From the cell containing the given text, extract its center point as [x, y] coordinate. 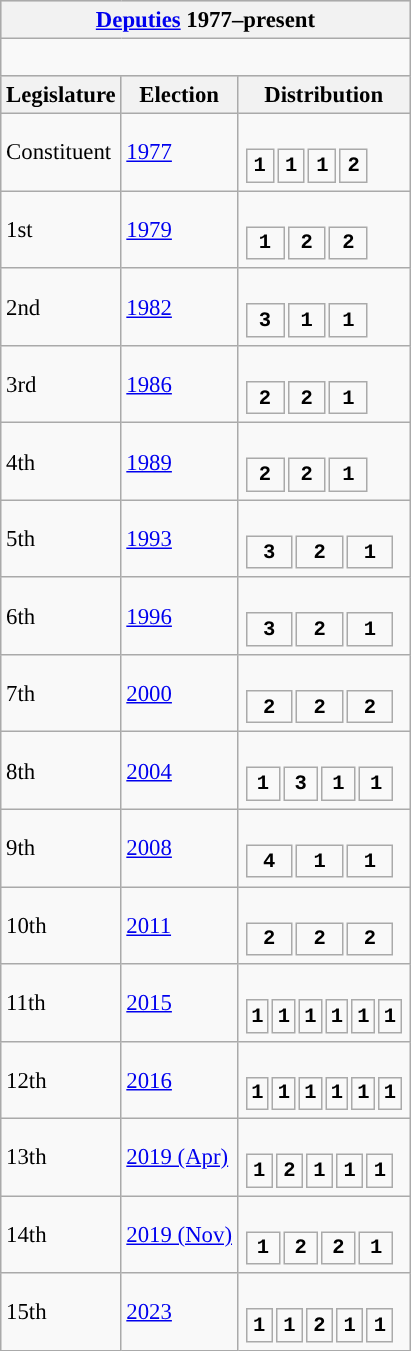
6th [61, 616]
Election [179, 95]
1996 [179, 616]
1 1 1 2 [324, 152]
1st [61, 230]
14th [61, 1234]
Distribution [324, 95]
1 2 2 1 [324, 1234]
1977 [179, 152]
1993 [179, 538]
2019 (Nov) [179, 1234]
2023 [179, 1312]
4 [270, 862]
1 2 2 [324, 230]
1 3 1 1 [324, 770]
1 2 1 1 1 [324, 1158]
4 1 1 [324, 848]
2019 (Apr) [179, 1158]
8th [61, 770]
2016 [179, 1080]
4th [61, 462]
2000 [179, 694]
2004 [179, 770]
Constituent [61, 152]
11th [61, 1002]
Deputies 1977–present [206, 20]
1986 [179, 384]
2011 [179, 926]
2015 [179, 1002]
Legislature [61, 95]
3 1 1 [324, 306]
13th [61, 1158]
1 1 2 1 1 [324, 1312]
3rd [61, 384]
2008 [179, 848]
7th [61, 694]
2nd [61, 306]
12th [61, 1080]
10th [61, 926]
1989 [179, 462]
15th [61, 1312]
9th [61, 848]
1982 [179, 306]
5th [61, 538]
1979 [179, 230]
